Capture the cell that displays the provided text and extract its [x, y] central coordinate. 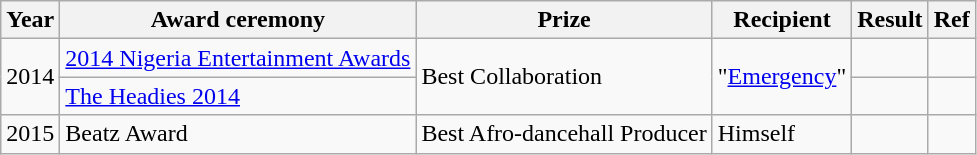
Result [890, 20]
Himself [782, 134]
"Emergency" [782, 77]
Best Collaboration [564, 77]
Prize [564, 20]
Recipient [782, 20]
Best Afro-dancehall Producer [564, 134]
2014 [30, 77]
Year [30, 20]
Award ceremony [238, 20]
2014 Nigeria Entertainment Awards [238, 58]
The Headies 2014 [238, 96]
Beatz Award [238, 134]
2015 [30, 134]
Ref [952, 20]
